Provide the (X, Y) coordinate of the cell's center where the given text is located.  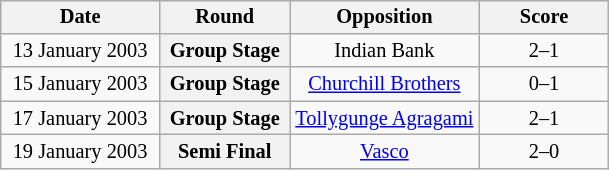
Opposition (385, 17)
Round (225, 17)
Date (80, 17)
19 January 2003 (80, 152)
Vasco (385, 152)
0–1 (544, 84)
Churchill Brothers (385, 84)
17 January 2003 (80, 118)
Indian Bank (385, 51)
Tollygunge Agragami (385, 118)
15 January 2003 (80, 84)
13 January 2003 (80, 51)
Semi Final (225, 152)
2–0 (544, 152)
Score (544, 17)
